Extract the (x, y) coordinate from the center of the cell holding the provided text.  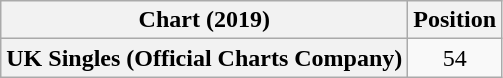
Chart (2019) (204, 20)
Position (455, 20)
54 (455, 58)
UK Singles (Official Charts Company) (204, 58)
